Capture the cell that displays the provided text and extract its (x, y) central coordinate. 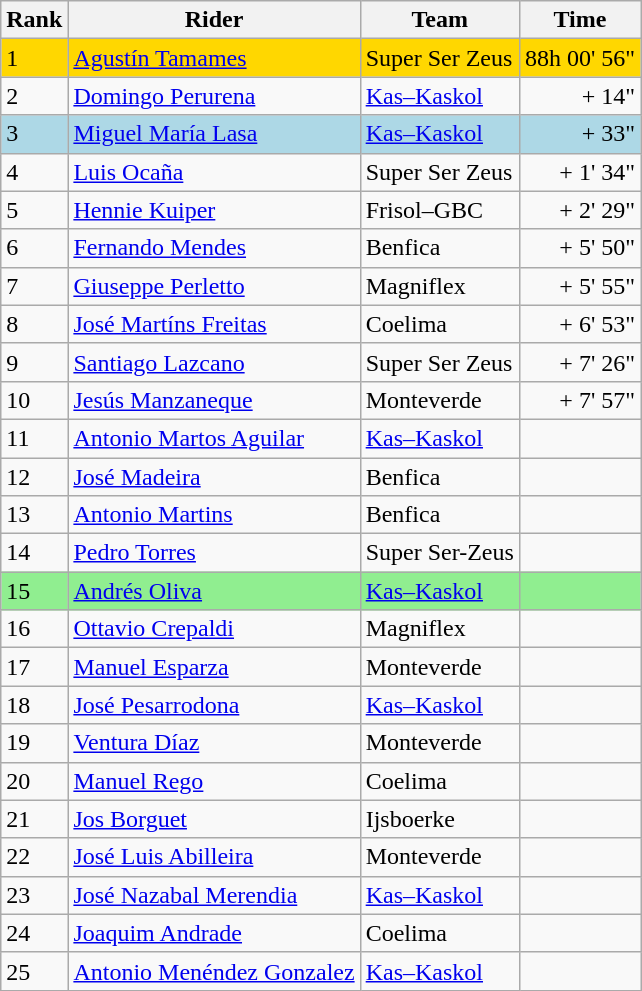
Giuseppe Perletto (214, 286)
19 (34, 743)
Antonio Martins (214, 515)
+ 1' 34" (580, 172)
Rider (214, 20)
4 (34, 172)
+ 33" (580, 134)
Antonio Menéndez Gonzalez (214, 971)
José Madeira (214, 477)
8 (34, 324)
+ 5' 50" (580, 248)
Antonio Martos Aguilar (214, 438)
Miguel María Lasa (214, 134)
3 (34, 134)
13 (34, 515)
Rank (34, 20)
+ 6' 53" (580, 324)
12 (34, 477)
7 (34, 286)
6 (34, 248)
Manuel Rego (214, 781)
Frisol–GBC (440, 210)
Manuel Esparza (214, 667)
9 (34, 362)
Ottavio Crepaldi (214, 629)
Jos Borguet (214, 819)
88h 00' 56" (580, 58)
+ 7' 26" (580, 362)
16 (34, 629)
Ventura Díaz (214, 743)
11 (34, 438)
17 (34, 667)
+ 7' 57" (580, 400)
José Luis Abilleira (214, 857)
14 (34, 553)
José Nazabal Merendia (214, 895)
Santiago Lazcano (214, 362)
José Pesarrodona (214, 705)
+ 14" (580, 96)
Jesús Manzaneque (214, 400)
Time (580, 20)
+ 2' 29" (580, 210)
23 (34, 895)
Luis Ocaña (214, 172)
25 (34, 971)
1 (34, 58)
Super Ser-Zeus (440, 553)
Fernando Mendes (214, 248)
José Martíns Freitas (214, 324)
24 (34, 933)
Hennie Kuiper (214, 210)
15 (34, 591)
Agustín Tamames (214, 58)
5 (34, 210)
+ 5' 55" (580, 286)
Joaquim Andrade (214, 933)
Ijsboerke (440, 819)
18 (34, 705)
Domingo Perurena (214, 96)
20 (34, 781)
10 (34, 400)
22 (34, 857)
2 (34, 96)
Pedro Torres (214, 553)
Team (440, 20)
21 (34, 819)
Andrés Oliva (214, 591)
